Capture the cell that displays the provided text and extract its [x, y] central coordinate. 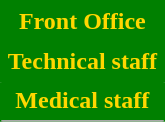
Front Office [83, 22]
Medical staff [83, 101]
Technical staff [83, 61]
